From the cell containing the given text, extract its center point as (X, Y) coordinate. 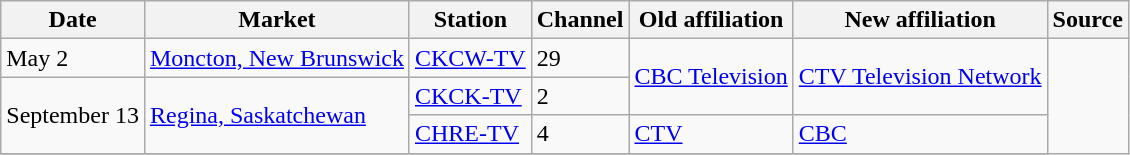
Channel (580, 20)
May 2 (73, 58)
Market (276, 20)
CHRE-TV (470, 134)
CKCK-TV (470, 96)
CBC Television (711, 77)
CBC (920, 134)
2 (580, 96)
Source (1088, 20)
29 (580, 58)
Moncton, New Brunswick (276, 58)
Regina, Saskatchewan (276, 115)
Date (73, 20)
CKCW-TV (470, 58)
4 (580, 134)
September 13 (73, 115)
CTV Television Network (920, 77)
New affiliation (920, 20)
Old affiliation (711, 20)
CTV (711, 134)
Station (470, 20)
